Return the [X, Y] coordinate for the center point of the cell that contains the specified text.  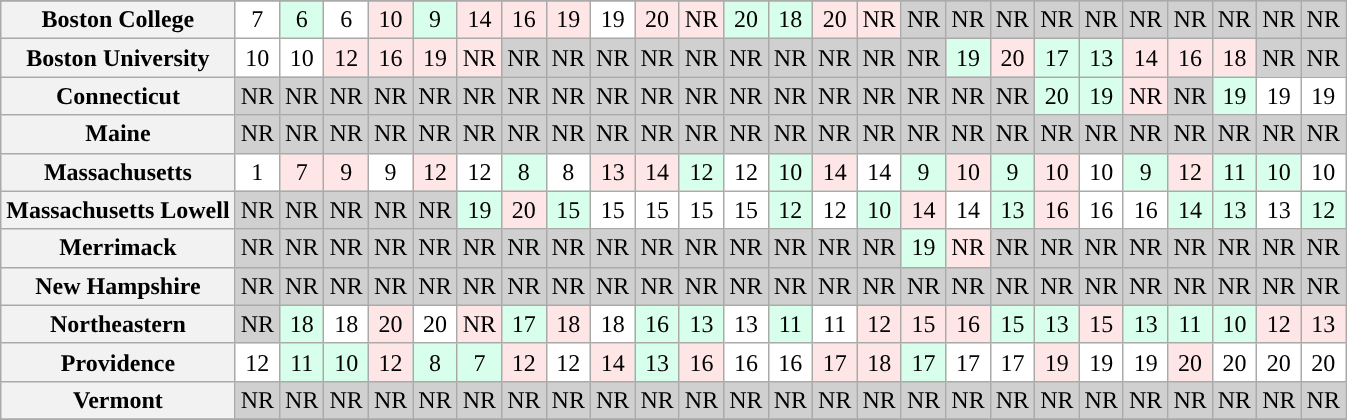
Connecticut [118, 96]
Vermont [118, 400]
Massachusetts [118, 172]
Providence [118, 362]
1 [257, 172]
Northeastern [118, 324]
Maine [118, 134]
Boston University [118, 58]
New Hampshire [118, 286]
Massachusetts Lowell [118, 210]
Merrimack [118, 248]
Boston College [118, 20]
